Find where the given text appears and provide that cell's center as [x, y] coordinate. 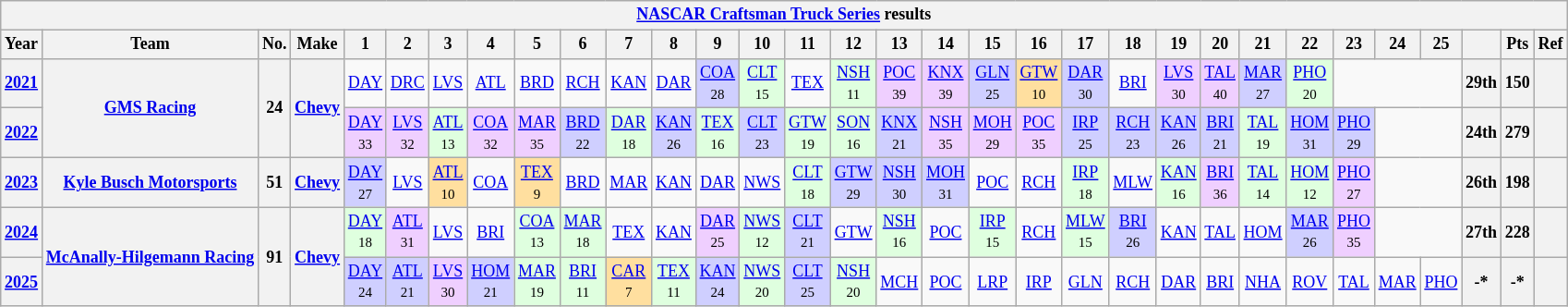
GTW10 [1039, 83]
ROV [1309, 282]
2024 [22, 232]
TEX16 [718, 133]
BRD22 [583, 133]
16 [1039, 44]
2023 [22, 182]
RCH23 [1132, 133]
279 [1517, 133]
8 [674, 44]
18 [1132, 44]
3 [448, 44]
TAL19 [1263, 133]
MLW [1132, 182]
CLT21 [808, 232]
BRI26 [1132, 232]
150 [1517, 83]
COA [491, 182]
51 [275, 182]
NWS [763, 182]
14 [946, 44]
HOM21 [491, 282]
DAY33 [365, 133]
NSH16 [899, 232]
20 [1220, 44]
POC35 [1039, 133]
Team [150, 44]
25 [1441, 44]
HOM [1263, 232]
CLT25 [808, 282]
IRP15 [992, 232]
DAY18 [365, 232]
DAR25 [718, 232]
MAR27 [1263, 83]
POC39 [899, 83]
198 [1517, 182]
10 [763, 44]
GMS Racing [150, 107]
DAR30 [1086, 83]
PHO35 [1354, 232]
DRC [407, 83]
NSH30 [899, 182]
DAR18 [629, 133]
GTW29 [853, 182]
NSH11 [853, 83]
NSH35 [946, 133]
228 [1517, 232]
No. [275, 44]
SON16 [853, 133]
IRP [1039, 282]
HOM31 [1309, 133]
DAY27 [365, 182]
ATL21 [407, 282]
12 [853, 44]
KAN16 [1178, 182]
CLT18 [808, 182]
CLT23 [763, 133]
NHA [1263, 282]
PHO29 [1354, 133]
1 [365, 44]
26th [1481, 182]
MLW15 [1086, 232]
DAY24 [365, 282]
MOH31 [946, 182]
TAL14 [1263, 182]
IRP18 [1086, 182]
PHO [1441, 282]
NWS20 [763, 282]
22 [1309, 44]
CAR7 [629, 282]
ATL31 [407, 232]
MAR19 [537, 282]
BRI36 [1220, 182]
91 [275, 257]
ATL [491, 83]
LVS32 [407, 133]
9 [718, 44]
LRP [992, 282]
McAnally-Hilgemann Racing [150, 257]
PHO20 [1309, 83]
TEX9 [537, 182]
21 [1263, 44]
MAR26 [1309, 232]
ATL10 [448, 182]
NWS12 [763, 232]
NASCAR Craftsman Truck Series results [784, 15]
7 [629, 44]
CLT15 [763, 83]
COA13 [537, 232]
6 [583, 44]
17 [1086, 44]
Pts [1517, 44]
Kyle Busch Motorsports [150, 182]
29th [1481, 83]
MAR35 [537, 133]
27th [1481, 232]
KAN24 [718, 282]
GTW19 [808, 133]
MCH [899, 282]
23 [1354, 44]
13 [899, 44]
2021 [22, 83]
GTW [853, 232]
PHO27 [1354, 182]
COA32 [491, 133]
Ref [1550, 44]
2 [407, 44]
MOH29 [992, 133]
Make [318, 44]
KNX21 [899, 133]
TAL40 [1220, 83]
15 [992, 44]
4 [491, 44]
BRI11 [583, 282]
Year [22, 44]
5 [537, 44]
19 [1178, 44]
IRP25 [1086, 133]
COA28 [718, 83]
2022 [22, 133]
MAR18 [583, 232]
GLN [1086, 282]
2025 [22, 282]
TEX11 [674, 282]
HOM12 [1309, 182]
KNX39 [946, 83]
ATL13 [448, 133]
BRI21 [1220, 133]
NSH20 [853, 282]
DAY [365, 83]
GLN25 [992, 83]
24th [1481, 133]
11 [808, 44]
